Output the [X, Y] coordinate of the center of the cell containing the given text.  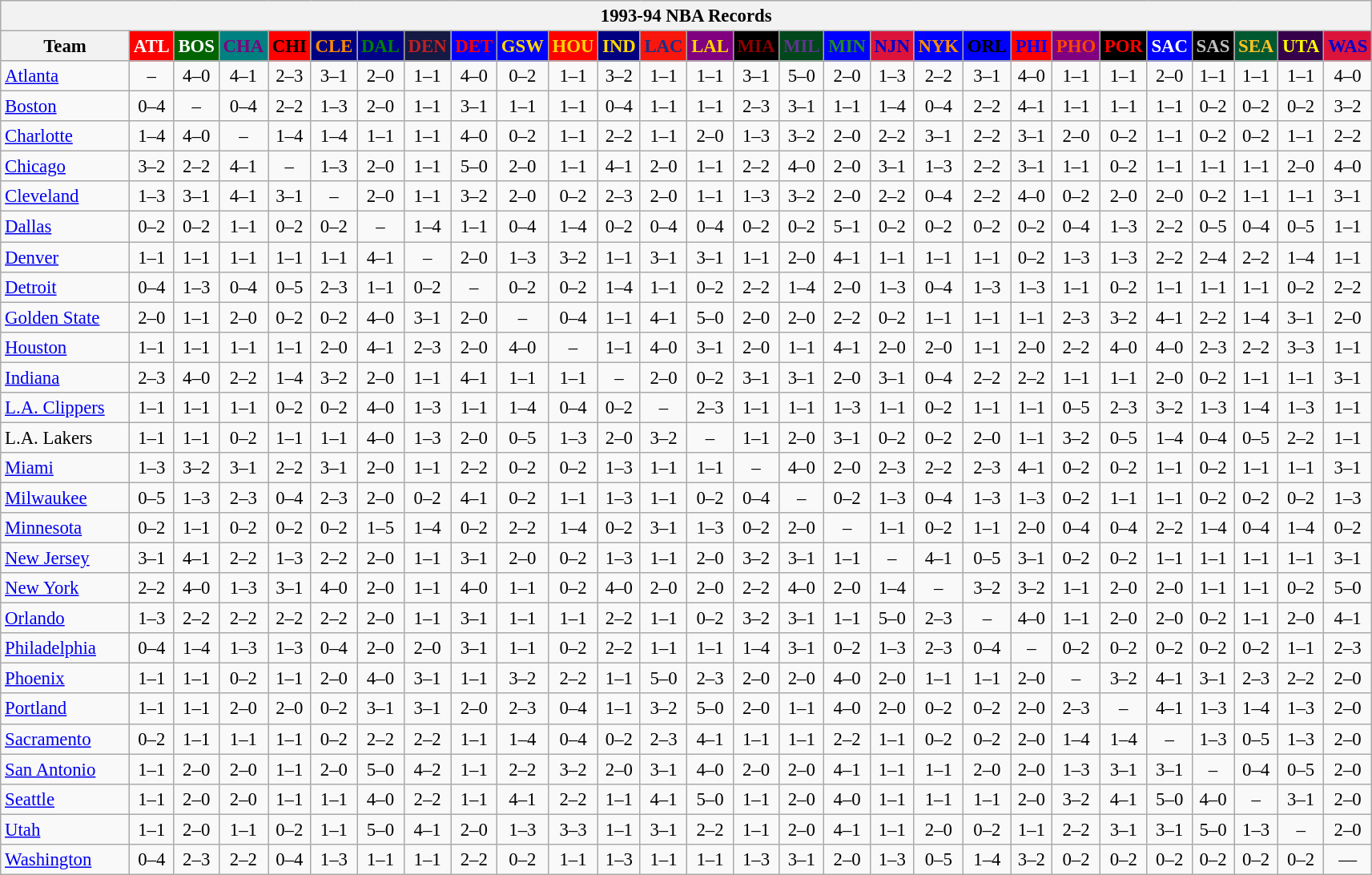
Seattle [66, 799]
L.A. Lakers [66, 437]
CLE [333, 46]
Washington [66, 860]
UTA [1301, 46]
MIL [802, 46]
SAC [1169, 46]
New Jersey [66, 558]
PHO [1076, 46]
Team [66, 46]
Miami [66, 468]
Detroit [66, 287]
WAS [1348, 46]
5–1 [847, 227]
DEN [428, 46]
Denver [66, 257]
POR [1123, 46]
GSW [522, 46]
HOU [573, 46]
2–4 [1213, 257]
Phoenix [66, 679]
— [1348, 860]
DET [474, 46]
Charlotte [66, 136]
Houston [66, 347]
IND [619, 46]
Indiana [66, 377]
MIA [756, 46]
PHI [1032, 46]
Milwaukee [66, 498]
Philadelphia [66, 648]
LAC [663, 46]
CHI [289, 46]
Portland [66, 709]
Dallas [66, 227]
NYK [939, 46]
CHA [243, 46]
Boston [66, 107]
4–2 [428, 769]
L.A. Clippers [66, 408]
Minnesota [66, 528]
ORL [987, 46]
LAL [710, 46]
Atlanta [66, 76]
1993-94 NBA Records [686, 16]
BOS [196, 46]
1–5 [381, 528]
ATL [151, 46]
New York [66, 588]
Orlando [66, 619]
Chicago [66, 167]
SEA [1256, 46]
SAS [1213, 46]
Utah [66, 829]
Sacramento [66, 739]
Cleveland [66, 196]
San Antonio [66, 769]
DAL [381, 46]
NJN [892, 46]
Golden State [66, 317]
MIN [847, 46]
